Return [X, Y] of the center of cell containing provided text 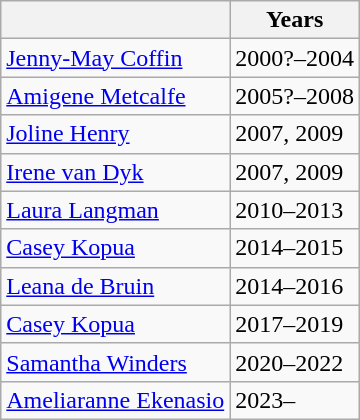
Years [295, 20]
2017–2019 [295, 324]
2014–2016 [295, 286]
2005?–2008 [295, 96]
2010–2013 [295, 210]
Jenny-May Coffin [116, 58]
2000?–2004 [295, 58]
Amigene Metcalfe [116, 96]
Laura Langman [116, 210]
2014–2015 [295, 248]
Irene van Dyk [116, 172]
Ameliaranne Ekenasio [116, 400]
Leana de Bruin [116, 286]
Samantha Winders [116, 362]
2023– [295, 400]
2020–2022 [295, 362]
Joline Henry [116, 134]
